Determine the [x, y] coordinate at the center of the cell enclosing the given text.  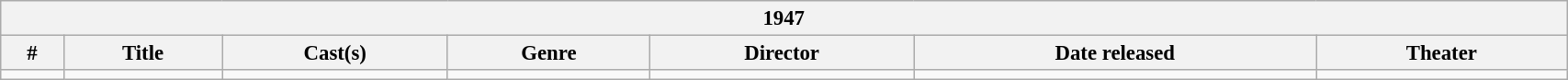
Genre [548, 53]
Date released [1115, 53]
Theater [1442, 53]
# [32, 53]
Title [143, 53]
Cast(s) [334, 53]
Director [783, 53]
1947 [784, 18]
